From the cell containing the given text, extract its center point as [X, Y] coordinate. 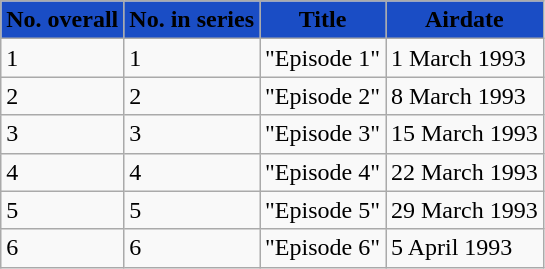
22 March 1993 [465, 172]
"Episode 4" [323, 172]
No. in series [192, 20]
Title [323, 20]
No. overall [62, 20]
1 March 1993 [465, 58]
8 March 1993 [465, 96]
"Episode 6" [323, 248]
"Episode 5" [323, 210]
Airdate [465, 20]
15 March 1993 [465, 134]
"Episode 1" [323, 58]
5 April 1993 [465, 248]
29 March 1993 [465, 210]
"Episode 3" [323, 134]
"Episode 2" [323, 96]
